For the text-containing cell, return its midpoint in (X, Y) coordinate format. 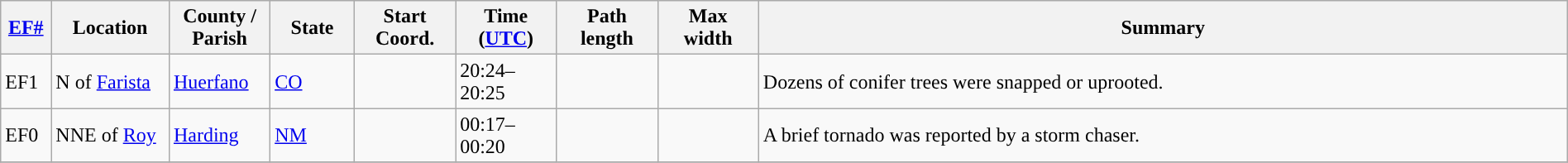
CO (313, 81)
NM (313, 136)
EF0 (26, 136)
County / Parish (219, 28)
EF# (26, 28)
Max width (708, 28)
NNE of Roy (111, 136)
Path length (607, 28)
Start Coord. (404, 28)
N of Farista (111, 81)
State (313, 28)
Huerfano (219, 81)
Location (111, 28)
Harding (219, 136)
00:17–00:20 (506, 136)
20:24–20:25 (506, 81)
EF1 (26, 81)
Summary (1163, 28)
Time (UTC) (506, 28)
Dozens of conifer trees were snapped or uprooted. (1163, 81)
A brief tornado was reported by a storm chaser. (1163, 136)
